Return [x, y] of the center of cell containing provided text 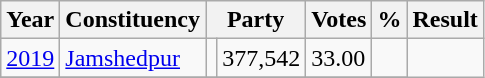
Constituency [133, 20]
Party [256, 20]
Year [30, 20]
Votes [339, 20]
2019 [30, 58]
Result [445, 20]
% [390, 20]
Jamshedpur [133, 58]
33.00 [339, 58]
377,542 [262, 58]
